Locate the cell with the specified text and output its [X, Y] center coordinate. 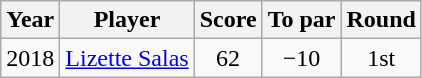
2018 [30, 58]
Lizette Salas [127, 58]
Round [381, 20]
62 [228, 58]
Score [228, 20]
To par [302, 20]
Year [30, 20]
1st [381, 58]
Player [127, 20]
−10 [302, 58]
